Extract the [X, Y] coordinate from the center of the cell holding the provided text.  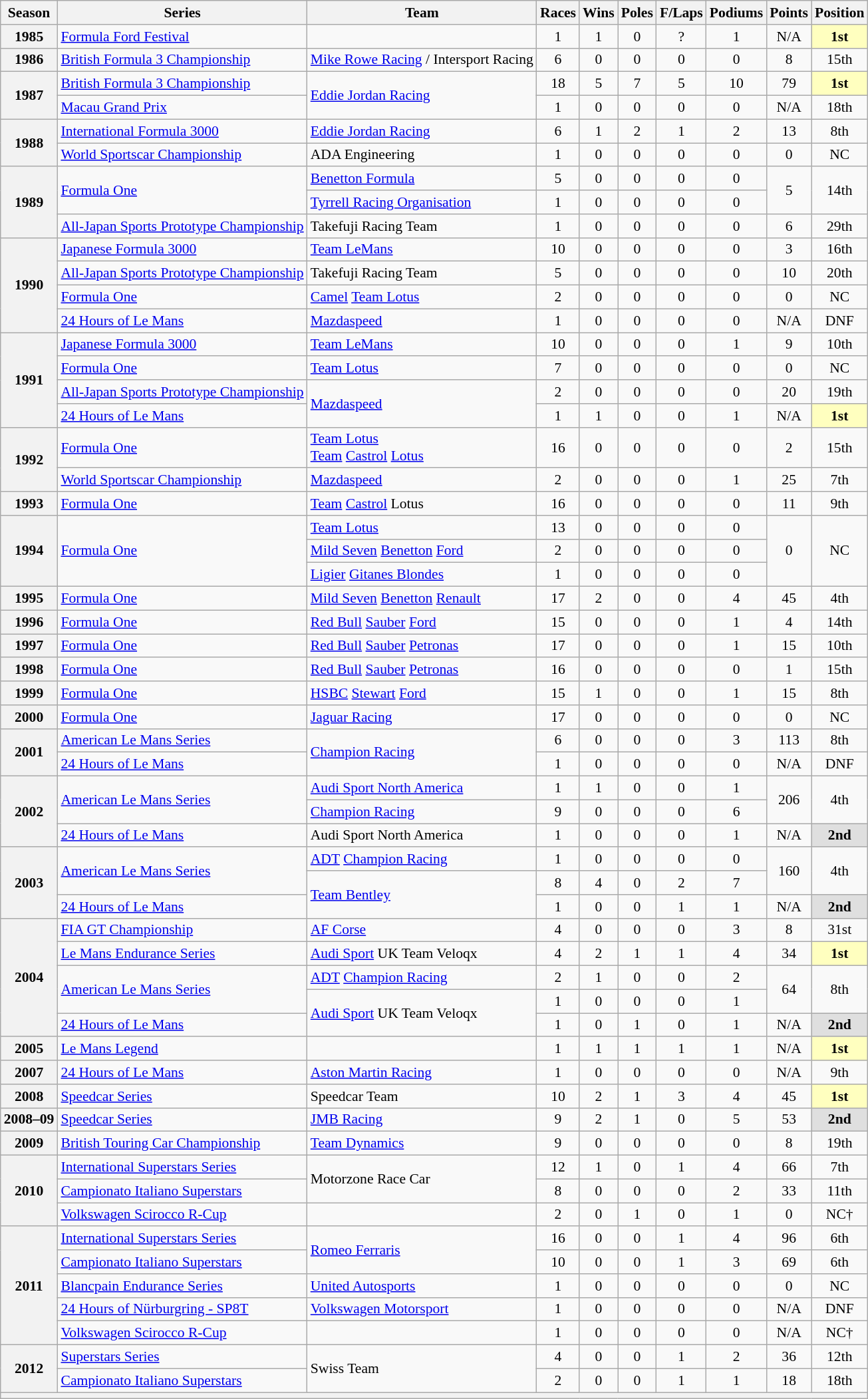
16th [839, 249]
? [681, 37]
2003 [29, 883]
Wins [599, 13]
160 [789, 871]
2002 [29, 812]
20th [839, 273]
1998 [29, 670]
31st [839, 930]
1996 [29, 622]
2000 [29, 717]
12th [839, 1357]
1990 [29, 285]
1995 [29, 599]
2008 [29, 1096]
Team LotusTeam Castrol Lotus [422, 447]
2007 [29, 1072]
HSBC Stewart Ford [422, 693]
20 [789, 392]
11 [789, 504]
Romeo Ferraris [422, 1251]
1991 [29, 380]
1987 [29, 96]
Swiss Team [422, 1369]
Points [789, 13]
1986 [29, 60]
29th [839, 226]
25 [789, 480]
International Formula 3000 [182, 131]
1994 [29, 551]
36 [789, 1357]
113 [789, 740]
Team Bentley [422, 894]
Podiums [737, 13]
Aston Martin Racing [422, 1072]
Le Mans Legend [182, 1049]
Position [839, 13]
2008–09 [29, 1120]
1993 [29, 504]
Benetton Formula [422, 179]
Series [182, 13]
1985 [29, 37]
Le Mans Endurance Series [182, 954]
96 [789, 1239]
79 [789, 84]
United Autosports [422, 1286]
24 Hours of Nürburgring - SP8T [182, 1309]
Volkswagen Motorsport [422, 1309]
Motorzone Race Car [422, 1179]
33 [789, 1191]
2004 [29, 977]
Races [558, 13]
12 [558, 1167]
FIA GT Championship [182, 930]
Red Bull Sauber Ford [422, 622]
Mild Seven Benetton Ford [422, 551]
53 [789, 1120]
ADA Engineering [422, 155]
1988 [29, 142]
2012 [29, 1369]
JMB Racing [422, 1120]
British Touring Car Championship [182, 1144]
Tyrrell Racing Organisation [422, 202]
Team Dynamics [422, 1144]
1992 [29, 459]
2011 [29, 1286]
1997 [29, 646]
Team [422, 13]
Mild Seven Benetton Renault [422, 599]
F/Laps [681, 13]
1989 [29, 202]
64 [789, 990]
11th [839, 1191]
Formula Ford Festival [182, 37]
Superstars Series [182, 1357]
Mike Rowe Racing / Intersport Racing [422, 60]
AF Corse [422, 930]
34 [789, 954]
1999 [29, 693]
Camel Team Lotus [422, 297]
66 [789, 1167]
Poles [637, 13]
Team Castrol Lotus [422, 504]
Jaguar Racing [422, 717]
Ligier Gitanes Blondes [422, 575]
206 [789, 800]
2010 [29, 1191]
Blancpain Endurance Series [182, 1286]
2005 [29, 1049]
Speedcar Team [422, 1096]
Macau Grand Prix [182, 108]
69 [789, 1262]
2009 [29, 1144]
2001 [29, 752]
Season [29, 13]
